Return the [x, y] coordinate for the center point of the cell that contains the specified text.  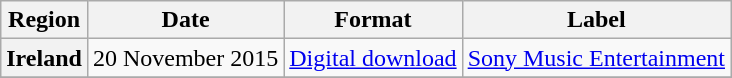
Sony Music Entertainment [596, 58]
Date [185, 20]
Ireland [44, 58]
20 November 2015 [185, 58]
Digital download [373, 58]
Format [373, 20]
Label [596, 20]
Region [44, 20]
